Extract the (X, Y) coordinate from the center of the cell holding the provided text.  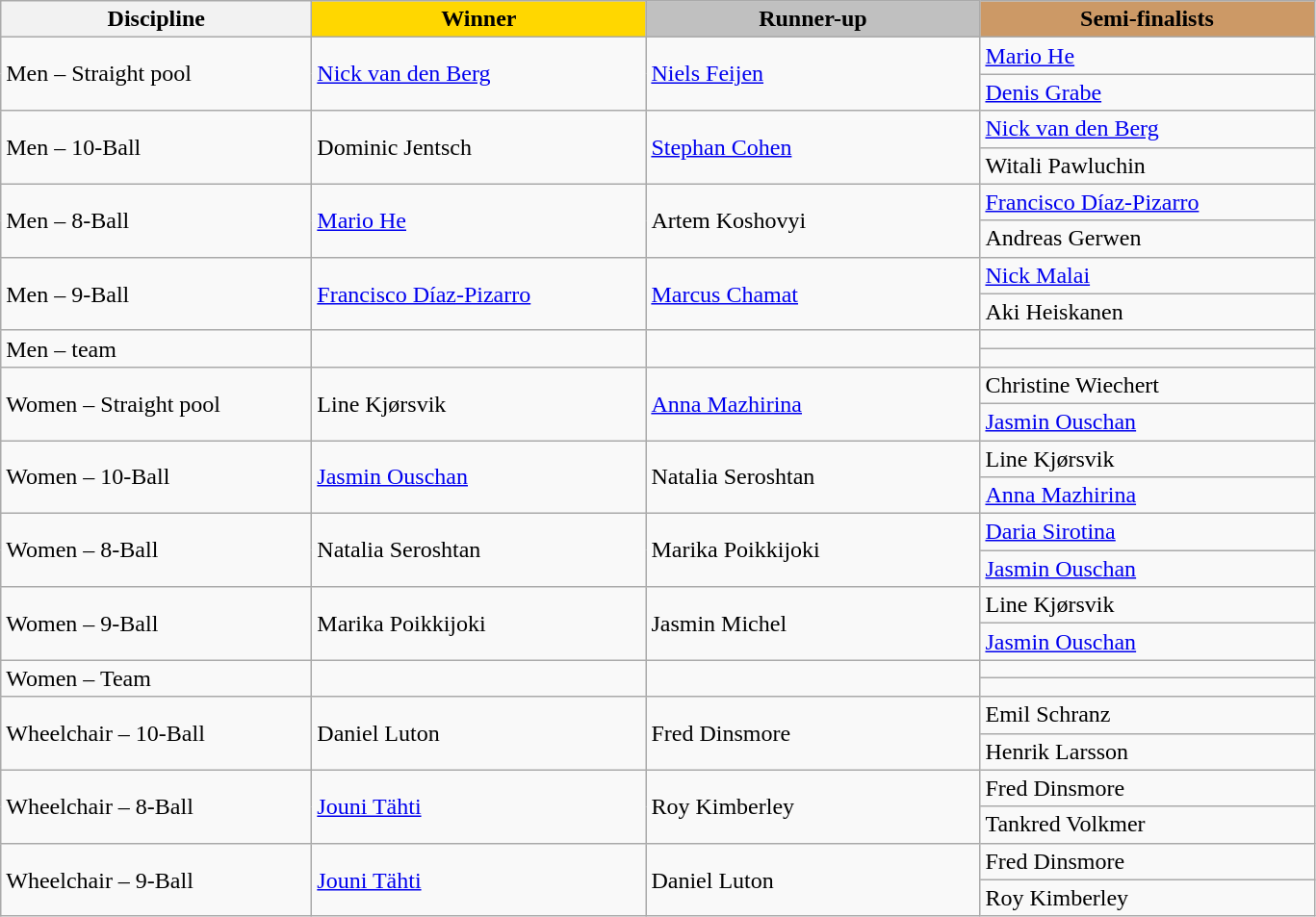
Men – 9-Ball (156, 293)
Nick Malai (1148, 275)
Niels Feijen (813, 74)
Men – Straight pool (156, 74)
Emil Schranz (1148, 715)
Wheelchair – 9-Ball (156, 879)
Men – 8-Ball (156, 220)
Discipline (156, 19)
Semi-finalists (1148, 19)
Women – 10-Ball (156, 477)
Dominic Jentsch (479, 147)
Jasmin Michel (813, 624)
Marcus Chamat (813, 293)
Runner-up (813, 19)
Witali Pawluchin (1148, 166)
Women – 9-Ball (156, 624)
Aki Heiskanen (1148, 312)
Men – team (156, 348)
Winner (479, 19)
Wheelchair – 10-Ball (156, 733)
Men – 10-Ball (156, 147)
Stephan Cohen (813, 147)
Wheelchair – 8-Ball (156, 806)
Denis Grabe (1148, 92)
Henrik Larsson (1148, 751)
Andreas Gerwen (1148, 239)
Tankred Volkmer (1148, 825)
Women – 8-Ball (156, 550)
Women – Straight pool (156, 403)
Women – Team (156, 678)
Artem Koshovyi (813, 220)
Daria Sirotina (1148, 532)
Christine Wiechert (1148, 385)
